Extract the [X, Y] coordinate from the center of the cell holding the provided text.  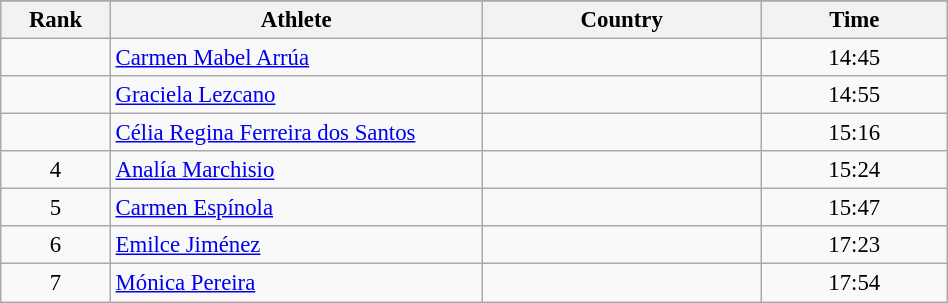
14:45 [854, 58]
7 [56, 283]
Country [622, 20]
14:55 [854, 95]
15:47 [854, 208]
Rank [56, 20]
Carmen Mabel Arrúa [296, 58]
Time [854, 20]
Graciela Lezcano [296, 95]
Analía Marchisio [296, 170]
Célia Regina Ferreira dos Santos [296, 133]
Carmen Espínola [296, 208]
Emilce Jiménez [296, 245]
Athlete [296, 20]
6 [56, 245]
Mónica Pereira [296, 283]
5 [56, 208]
4 [56, 170]
17:54 [854, 283]
15:24 [854, 170]
15:16 [854, 133]
17:23 [854, 245]
